Identify which cell holds the provided text, then report its [X, Y] central coordinate. 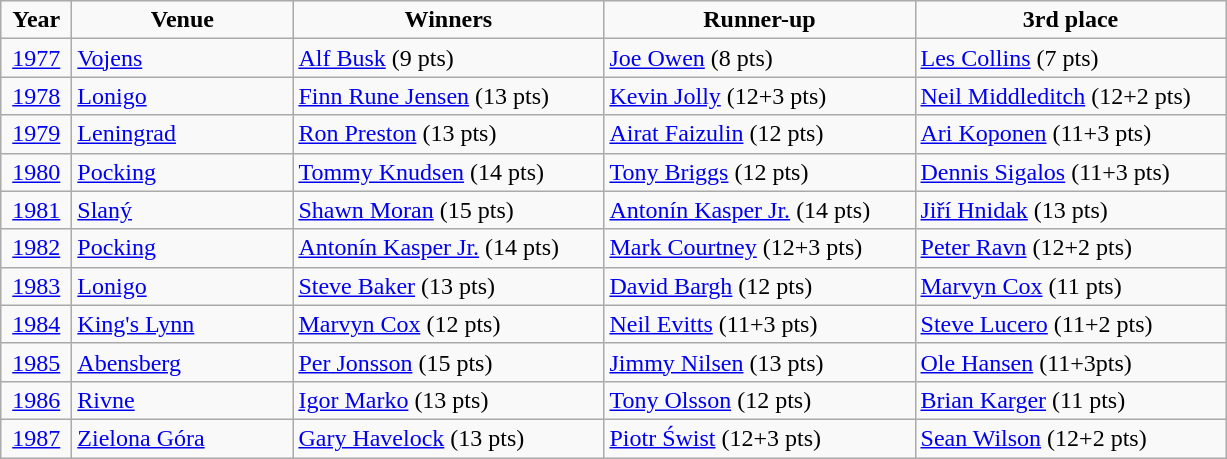
Gary Havelock (13 pts) [448, 438]
Vojens [182, 58]
1984 [36, 324]
Dennis Sigalos (11+3 pts) [1070, 172]
Runner-up [760, 20]
1987 [36, 438]
Tony Briggs (12 pts) [760, 172]
Rivne [182, 400]
Slaný [182, 210]
Tommy Knudsen (14 pts) [448, 172]
Joe Owen (8 pts) [760, 58]
Finn Rune Jensen (13 pts) [448, 96]
Neil Evitts (11+3 pts) [760, 324]
3rd place [1070, 20]
Steve Lucero (11+2 pts) [1070, 324]
Brian Karger (11 pts) [1070, 400]
Year [36, 20]
1986 [36, 400]
Jiří Hnidak (13 pts) [1070, 210]
Igor Marko (13 pts) [448, 400]
1983 [36, 286]
Shawn Moran (15 pts) [448, 210]
Ari Koponen (11+3 pts) [1070, 134]
1977 [36, 58]
1979 [36, 134]
Venue [182, 20]
Ole Hansen (11+3pts) [1070, 362]
Per Jonsson (15 pts) [448, 362]
Winners [448, 20]
Steve Baker (13 pts) [448, 286]
1981 [36, 210]
David Bargh (12 pts) [760, 286]
1985 [36, 362]
Abensberg [182, 362]
Mark Courtney (12+3 pts) [760, 248]
Marvyn Cox (11 pts) [1070, 286]
1982 [36, 248]
Tony Olsson (12 pts) [760, 400]
1978 [36, 96]
Alf Busk (9 pts) [448, 58]
Kevin Jolly (12+3 pts) [760, 96]
Les Collins (7 pts) [1070, 58]
Sean Wilson (12+2 pts) [1070, 438]
Ron Preston (13 pts) [448, 134]
Neil Middleditch (12+2 pts) [1070, 96]
1980 [36, 172]
Marvyn Cox (12 pts) [448, 324]
Jimmy Nilsen (13 pts) [760, 362]
Zielona Góra [182, 438]
Piotr Świst (12+3 pts) [760, 438]
Airat Faizulin (12 pts) [760, 134]
Leningrad [182, 134]
King's Lynn [182, 324]
Peter Ravn (12+2 pts) [1070, 248]
